Return the [x, y] coordinate for the center point of the cell that contains the specified text.  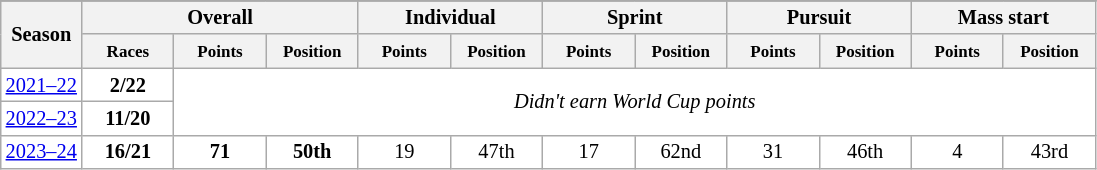
4 [957, 152]
43rd [1049, 152]
Pursuit [819, 17]
31 [773, 152]
11/20 [128, 118]
2021–22 [42, 85]
50th [312, 152]
16/21 [128, 152]
Sprint [635, 17]
19 [404, 152]
Individual [450, 17]
Didn't earn World Cup points [635, 102]
46th [865, 152]
47th [496, 152]
2023–24 [42, 152]
Races [128, 51]
Mass start [1003, 17]
2022–23 [42, 118]
17 [589, 152]
62nd [681, 152]
Season [42, 34]
Overall [220, 17]
71 [220, 152]
2/22 [128, 85]
